Detect which cell encompasses the target text, then output its [X, Y] center coordinate. 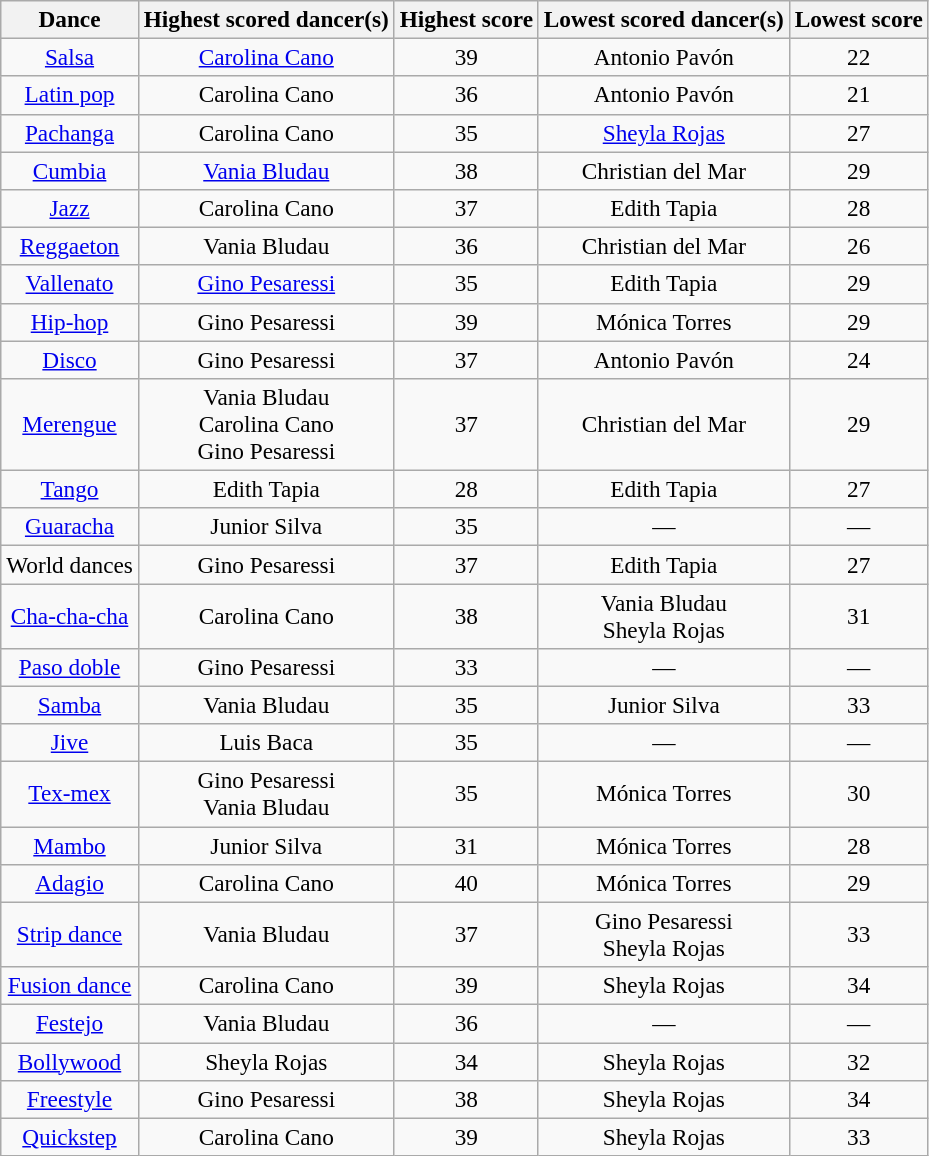
Samba [70, 705]
Reggaeton [70, 246]
Highest scored dancer(s) [266, 19]
24 [858, 359]
Fusion dance [70, 985]
Freestyle [70, 1099]
30 [858, 794]
Hip-hop [70, 322]
Merengue [70, 424]
Gino PesaressiVania Bludau [266, 794]
40 [466, 883]
Lowest score [858, 19]
21 [858, 95]
Disco [70, 359]
Tango [70, 489]
Jazz [70, 208]
Tex-mex [70, 794]
Lowest scored dancer(s) [664, 19]
Bollywood [70, 1061]
Strip dance [70, 934]
Vania BludauSheyla Rojas [664, 616]
Gino PesaressiSheyla Rojas [664, 934]
Dance [70, 19]
Jive [70, 743]
26 [858, 246]
Cha-cha-cha [70, 616]
Paso doble [70, 667]
32 [858, 1061]
Vallenato [70, 284]
Festejo [70, 1023]
Guaracha [70, 527]
Quickstep [70, 1137]
Highest score [466, 19]
Vania BludauCarolina CanoGino Pesaressi [266, 424]
Adagio [70, 883]
Salsa [70, 57]
22 [858, 57]
Pachanga [70, 133]
Latin pop [70, 95]
Mambo [70, 845]
World dances [70, 564]
Cumbia [70, 170]
Luis Baca [266, 743]
